Find where the given text appears and provide that cell's center as (x, y) coordinate. 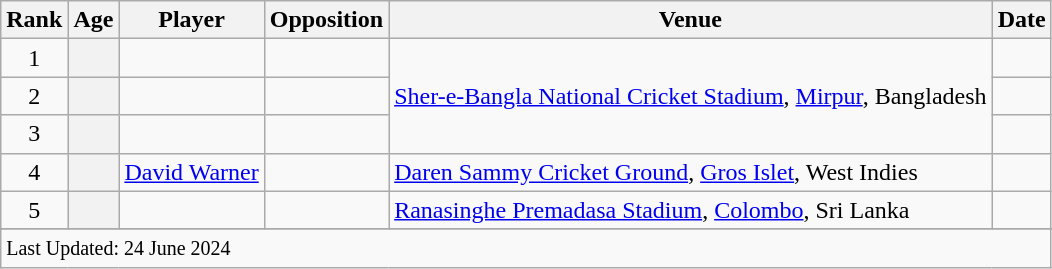
5 (34, 210)
2 (34, 96)
Sher-e-Bangla National Cricket Stadium, Mirpur, Bangladesh (690, 96)
Age (94, 20)
3 (34, 134)
Ranasinghe Premadasa Stadium, Colombo, Sri Lanka (690, 210)
Player (192, 20)
Opposition (326, 20)
1 (34, 58)
Rank (34, 20)
4 (34, 172)
Last Updated: 24 June 2024 (526, 248)
David Warner (192, 172)
Venue (690, 20)
Date (1022, 20)
Daren Sammy Cricket Ground, Gros Islet, West Indies (690, 172)
